Capture the cell that displays the provided text and extract its [x, y] central coordinate. 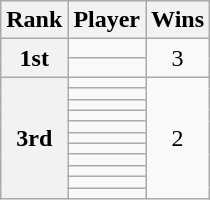
1st [34, 58]
Player [107, 20]
Wins [178, 20]
3rd [34, 138]
Rank [34, 20]
3 [178, 58]
2 [178, 138]
